Detect which cell encompasses the target text, then output its (x, y) center coordinate. 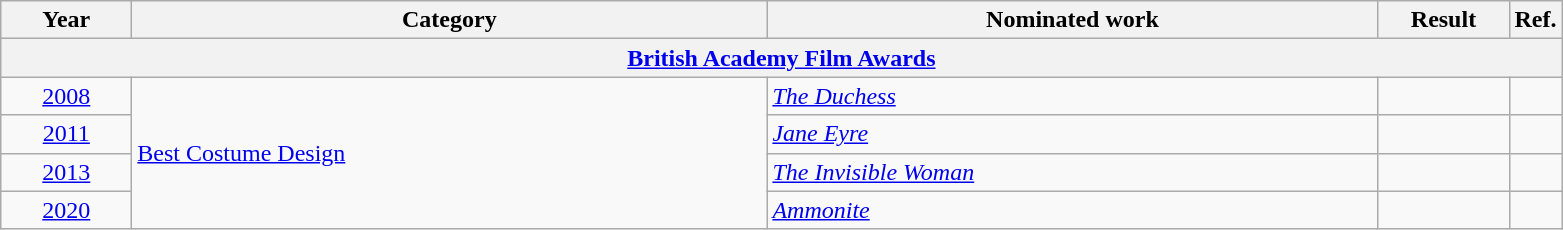
Ref. (1536, 20)
The Invisible Woman (1072, 172)
Best Costume Design (450, 153)
2011 (66, 134)
British Academy Film Awards (782, 58)
2008 (66, 96)
Year (66, 20)
The Duchess (1072, 96)
Category (450, 20)
Result (1444, 20)
2020 (66, 210)
Nominated work (1072, 20)
2013 (66, 172)
Jane Eyre (1072, 134)
Ammonite (1072, 210)
